Find where the given text appears and provide that cell's center as (x, y) coordinate. 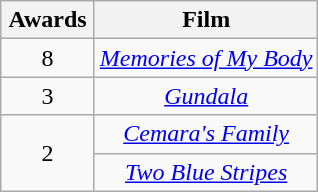
8 (48, 58)
2 (48, 153)
Awards (48, 20)
3 (48, 96)
Gundala (206, 96)
Film (206, 20)
Cemara's Family (206, 134)
Memories of My Body (206, 58)
Two Blue Stripes (206, 172)
